From the cell containing the given text, extract its center point as [X, Y] coordinate. 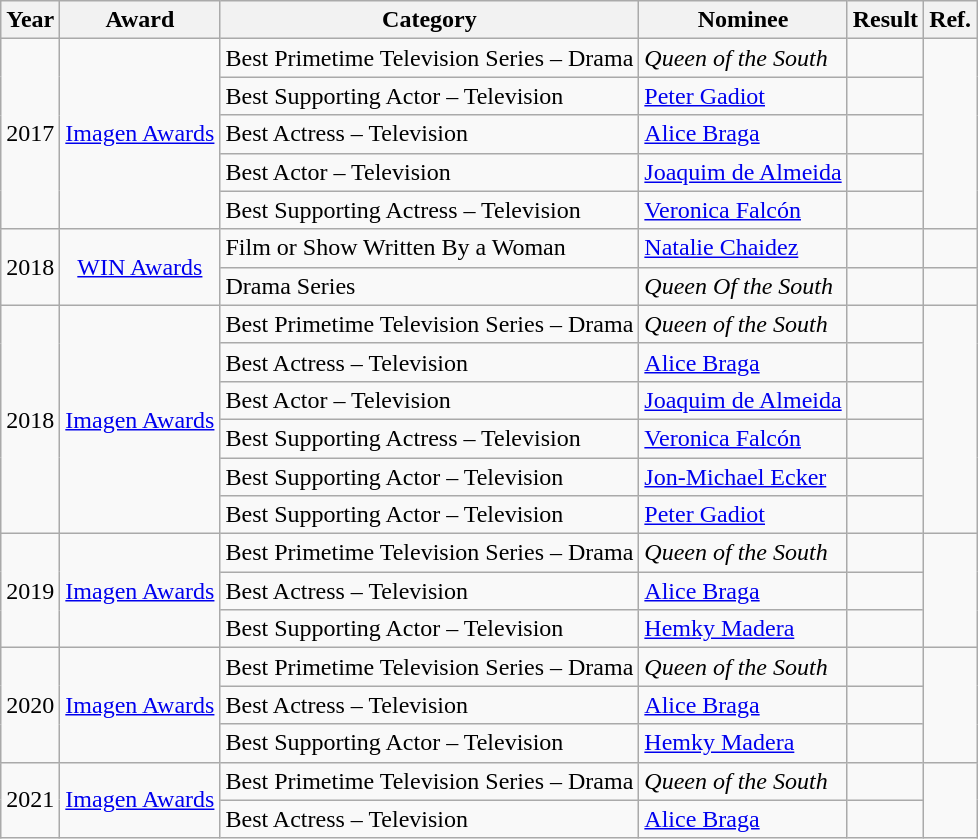
Award [140, 20]
Film or Show Written By a Woman [430, 248]
Drama Series [430, 286]
WIN Awards [140, 267]
Year [30, 20]
Natalie Chaidez [743, 248]
Category [430, 20]
2021 [30, 800]
Nominee [743, 20]
Ref. [950, 20]
2019 [30, 591]
2017 [30, 134]
Result [885, 20]
Queen Of the South [743, 286]
2020 [30, 705]
Jon-Michael Ecker [743, 477]
